Detect which cell encompasses the target text, then output its (x, y) center coordinate. 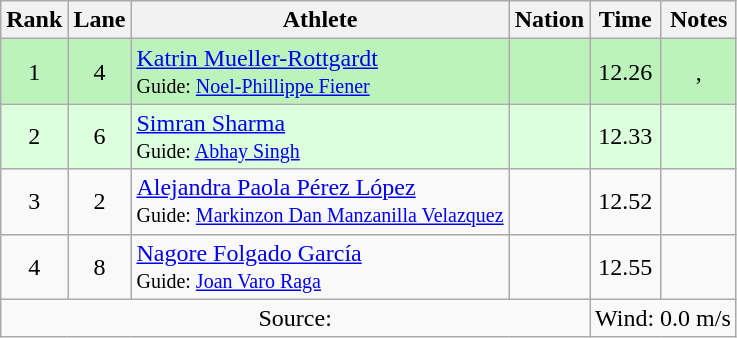
12.33 (626, 136)
Athlete (320, 20)
12.55 (626, 266)
12.52 (626, 202)
12.26 (626, 72)
1 (34, 72)
Nagore Folgado GarcíaGuide: Joan Varo Raga (320, 266)
, (698, 72)
Time (626, 20)
8 (100, 266)
Wind: 0.0 m/s (664, 318)
Notes (698, 20)
Lane (100, 20)
Rank (34, 20)
Katrin Mueller-RottgardtGuide: Noel-Phillippe Fiener (320, 72)
Source: (296, 318)
Nation (549, 20)
6 (100, 136)
Alejandra Paola Pérez LópezGuide: Markinzon Dan Manzanilla Velazquez (320, 202)
Simran SharmaGuide: Abhay Singh (320, 136)
3 (34, 202)
